Scan for the cell matching the given text and deliver its (X, Y) coordinate at center. 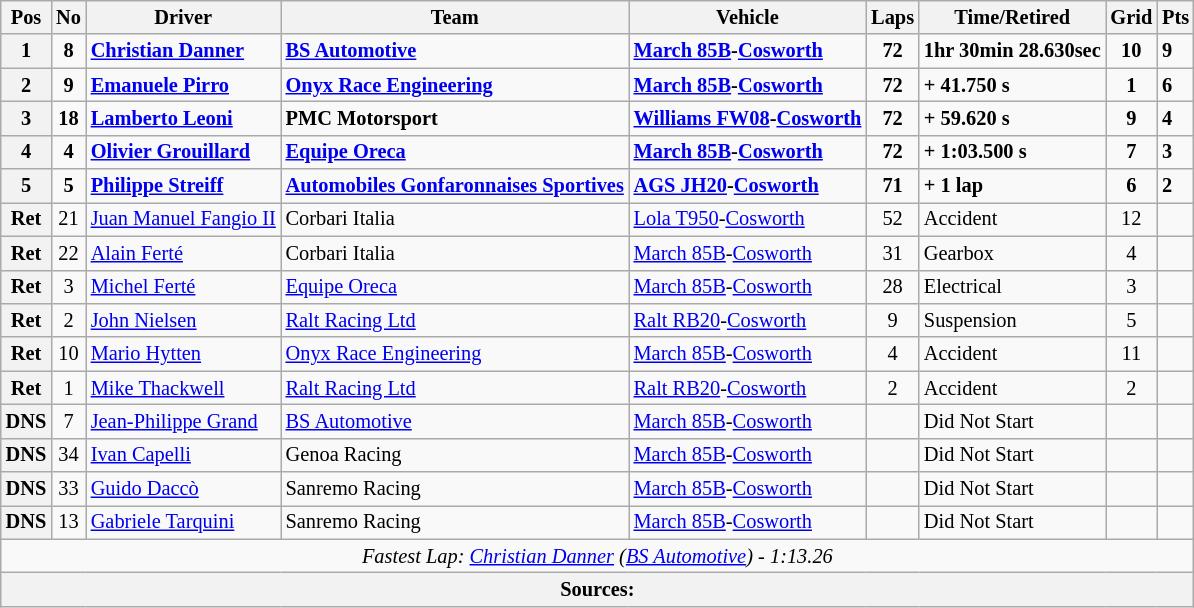
Jean-Philippe Grand (184, 421)
Christian Danner (184, 51)
Fastest Lap: Christian Danner (BS Automotive) - 1:13.26 (598, 556)
Guido Daccò (184, 489)
Emanuele Pirro (184, 85)
8 (68, 51)
No (68, 17)
Michel Ferté (184, 287)
12 (1132, 219)
Team (455, 17)
Laps (892, 17)
52 (892, 219)
Williams FW08-Cosworth (748, 118)
21 (68, 219)
AGS JH20-Cosworth (748, 186)
71 (892, 186)
Olivier Grouillard (184, 152)
Pos (26, 17)
Juan Manuel Fangio II (184, 219)
Genoa Racing (455, 455)
28 (892, 287)
31 (892, 253)
Sources: (598, 589)
Driver (184, 17)
+ 59.620 s (1012, 118)
Pts (1176, 17)
Mike Thackwell (184, 388)
Mario Hytten (184, 354)
11 (1132, 354)
Time/Retired (1012, 17)
Lamberto Leoni (184, 118)
+ 41.750 s (1012, 85)
1hr 30min 28.630sec (1012, 51)
PMC Motorsport (455, 118)
Automobiles Gonfaronnaises Sportives (455, 186)
Philippe Streiff (184, 186)
Ivan Capelli (184, 455)
22 (68, 253)
Electrical (1012, 287)
34 (68, 455)
33 (68, 489)
Gabriele Tarquini (184, 522)
+ 1:03.500 s (1012, 152)
Suspension (1012, 320)
Vehicle (748, 17)
Lola T950-Cosworth (748, 219)
18 (68, 118)
Alain Ferté (184, 253)
Gearbox (1012, 253)
+ 1 lap (1012, 186)
13 (68, 522)
Grid (1132, 17)
John Nielsen (184, 320)
